For the text-containing cell, return its midpoint in [x, y] coordinate format. 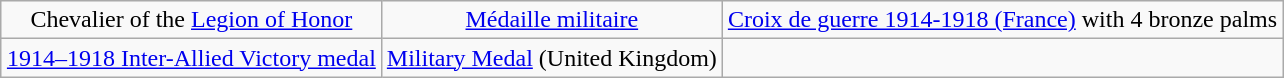
Chevalier of the Legion of Honor [191, 20]
Croix de guerre 1914-1918 (France) with 4 bronze palms [1002, 20]
1914–1918 Inter-Allied Victory medal [191, 58]
Médaille militaire [552, 20]
Military Medal (United Kingdom) [552, 58]
